Search for the cell housing the specified text and yield its [X, Y] center coordinate. 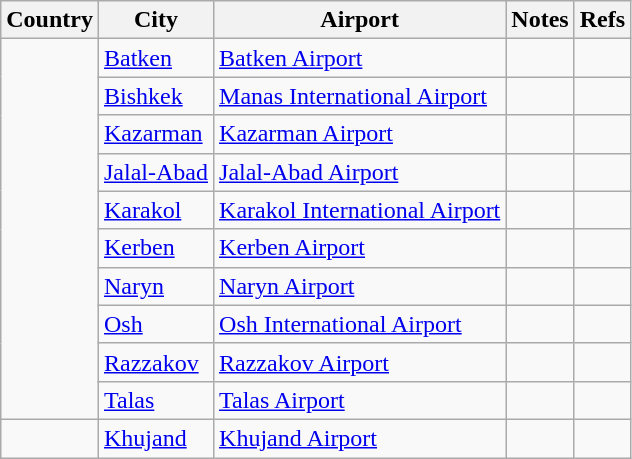
Karakol International Airport [360, 210]
Karakol [156, 210]
Khujand [156, 438]
Refs [602, 20]
Osh International Airport [360, 324]
Notes [540, 20]
Jalal-Abad [156, 172]
Osh [156, 324]
City [156, 20]
Batken Airport [360, 58]
Kazarman [156, 134]
Bishkek [156, 96]
Manas International Airport [360, 96]
Razzakov Airport [360, 362]
Naryn [156, 286]
Razzakov [156, 362]
Jalal-Abad Airport [360, 172]
Khujand Airport [360, 438]
Naryn Airport [360, 286]
Talas Airport [360, 400]
Airport [360, 20]
Country [50, 20]
Talas [156, 400]
Kerben [156, 248]
Batken [156, 58]
Kazarman Airport [360, 134]
Kerben Airport [360, 248]
